Return (X, Y) of the center of cell containing provided text 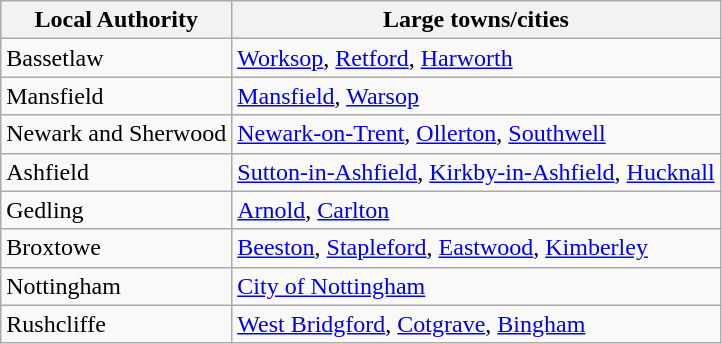
City of Nottingham (476, 286)
Mansfield, Warsop (476, 96)
Local Authority (116, 20)
Large towns/cities (476, 20)
Nottingham (116, 286)
Bassetlaw (116, 58)
Beeston, Stapleford, Eastwood, Kimberley (476, 248)
Worksop, Retford, Harworth (476, 58)
Rushcliffe (116, 324)
Newark-on-Trent, Ollerton, Southwell (476, 134)
Ashfield (116, 172)
Sutton-in-Ashfield, Kirkby-in-Ashfield, Hucknall (476, 172)
Mansfield (116, 96)
Arnold, Carlton (476, 210)
Newark and Sherwood (116, 134)
Gedling (116, 210)
West Bridgford, Cotgrave, Bingham (476, 324)
Broxtowe (116, 248)
